Detect which cell encompasses the target text, then output its [x, y] center coordinate. 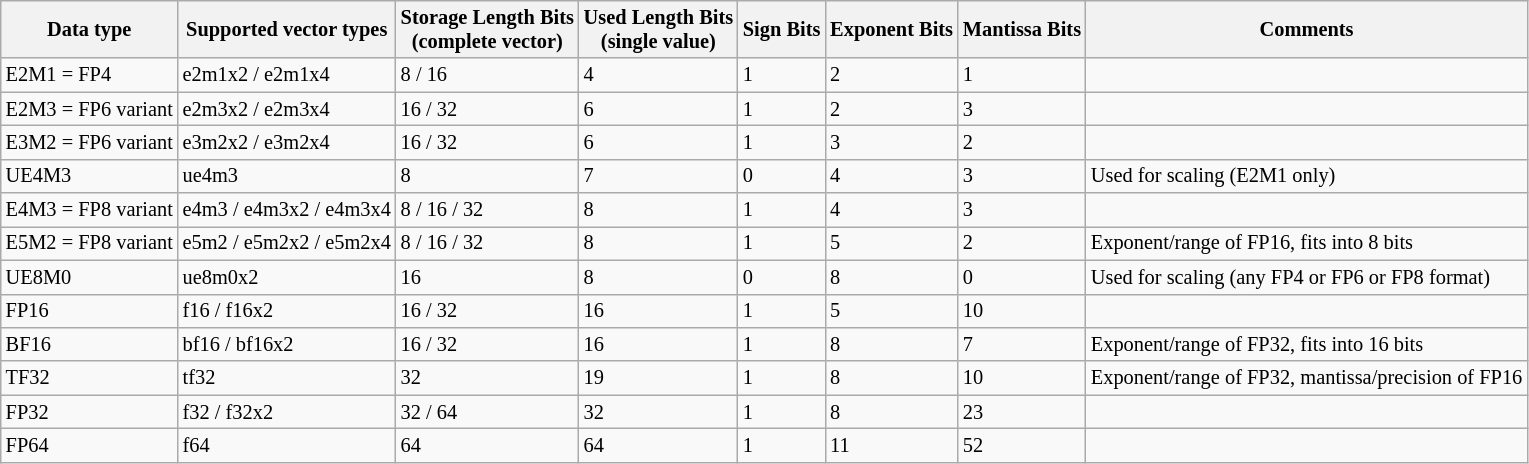
23 [1022, 412]
19 [658, 378]
Used for scaling (any FP4 or FP6 or FP8 format) [1306, 277]
e3m2x2 / e3m2x4 [287, 142]
Exponent Bits [892, 29]
Data type [90, 29]
f16 / f16x2 [287, 311]
e5m2 / e5m2x2 / e5m2x4 [287, 243]
Exponent/range of FP32, mantissa/precision of FP16 [1306, 378]
11 [892, 445]
Exponent/range of FP16, fits into 8 bits [1306, 243]
FP16 [90, 311]
32 / 64 [488, 412]
tf32 [287, 378]
E3M2 = FP6 variant [90, 142]
E2M3 = FP6 variant [90, 109]
e2m1x2 / e2m1x4 [287, 75]
e2m3x2 / e2m3x4 [287, 109]
ue4m3 [287, 176]
f32 / f32x2 [287, 412]
52 [1022, 445]
TF32 [90, 378]
Storage Length Bits(complete vector) [488, 29]
e4m3 / e4m3x2 / e4m3x4 [287, 210]
E4M3 = FP8 variant [90, 210]
ue8m0x2 [287, 277]
UE4M3 [90, 176]
f64 [287, 445]
FP64 [90, 445]
Supported vector types [287, 29]
Used Length Bits(single value) [658, 29]
8 / 16 [488, 75]
E2M1 = FP4 [90, 75]
Sign Bits [782, 29]
BF16 [90, 344]
Exponent/range of FP32, fits into 16 bits [1306, 344]
E5M2 = FP8 variant [90, 243]
Mantissa Bits [1022, 29]
FP32 [90, 412]
UE8M0 [90, 277]
bf16 / bf16x2 [287, 344]
Comments [1306, 29]
Used for scaling (E2M1 only) [1306, 176]
